Identify which cell holds the provided text, then report its [X, Y] central coordinate. 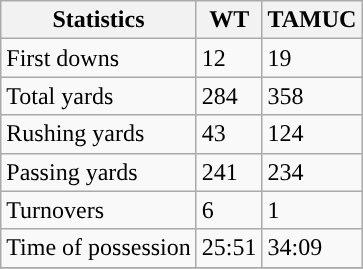
19 [312, 58]
6 [229, 210]
WT [229, 20]
Turnovers [99, 210]
Statistics [99, 20]
Time of possession [99, 248]
234 [312, 172]
241 [229, 172]
TAMUC [312, 20]
Total yards [99, 96]
First downs [99, 58]
Passing yards [99, 172]
124 [312, 134]
358 [312, 96]
284 [229, 96]
34:09 [312, 248]
43 [229, 134]
Rushing yards [99, 134]
1 [312, 210]
12 [229, 58]
25:51 [229, 248]
